Identify which cell holds the provided text, then report its [X, Y] central coordinate. 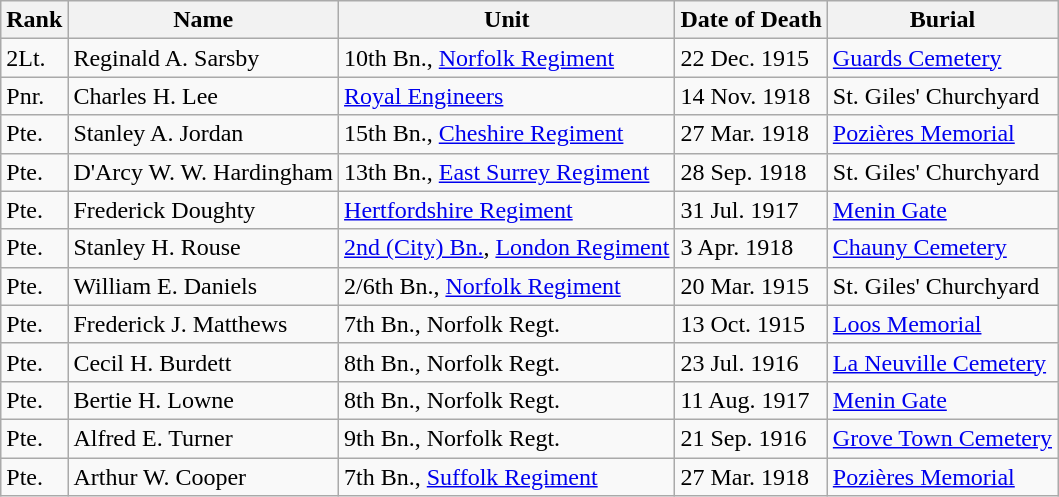
31 Jul. 1917 [751, 210]
13th Bn., East Surrey Regiment [507, 172]
Hertfordshire Regiment [507, 210]
11 Aug. 1917 [751, 400]
D'Arcy W. W. Hardingham [204, 172]
7th Bn., Suffolk Regiment [507, 477]
Frederick Doughty [204, 210]
14 Nov. 1918 [751, 96]
Stanley A. Jordan [204, 134]
22 Dec. 1915 [751, 58]
2/6th Bn., Norfolk Regiment [507, 286]
15th Bn., Cheshire Regiment [507, 134]
21 Sep. 1916 [751, 438]
2nd (City) Bn., London Regiment [507, 248]
Reginald A. Sarsby [204, 58]
10th Bn., Norfolk Regiment [507, 58]
Frederick J. Matthews [204, 324]
Date of Death [751, 20]
Loos Memorial [942, 324]
Charles H. Lee [204, 96]
Pnr. [34, 96]
Unit [507, 20]
2Lt. [34, 58]
Grove Town Cemetery [942, 438]
Royal Engineers [507, 96]
Name [204, 20]
La Neuville Cemetery [942, 362]
Bertie H. Lowne [204, 400]
William E. Daniels [204, 286]
Guards Cemetery [942, 58]
7th Bn., Norfolk Regt. [507, 324]
23 Jul. 1916 [751, 362]
9th Bn., Norfolk Regt. [507, 438]
Burial [942, 20]
Rank [34, 20]
28 Sep. 1918 [751, 172]
Chauny Cemetery [942, 248]
Cecil H. Burdett [204, 362]
Stanley H. Rouse [204, 248]
13 Oct. 1915 [751, 324]
3 Apr. 1918 [751, 248]
Arthur W. Cooper [204, 477]
20 Mar. 1915 [751, 286]
Alfred E. Turner [204, 438]
